For the text-containing cell, return its midpoint in (X, Y) coordinate format. 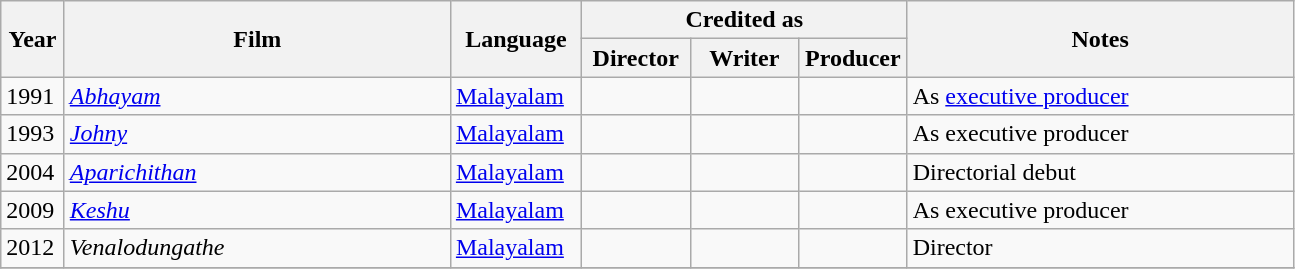
Johny (257, 134)
1993 (33, 134)
Notes (1100, 39)
Aparichithan (257, 172)
Language (516, 39)
2012 (33, 248)
Venalodungathe (257, 248)
Writer (744, 58)
Directorial debut (1100, 172)
Producer (854, 58)
Keshu (257, 210)
Film (257, 39)
Year (33, 39)
2009 (33, 210)
Credited as (744, 20)
2004 (33, 172)
Abhayam (257, 96)
1991 (33, 96)
